Return the [X, Y] coordinate for the center point of the cell that contains the specified text.  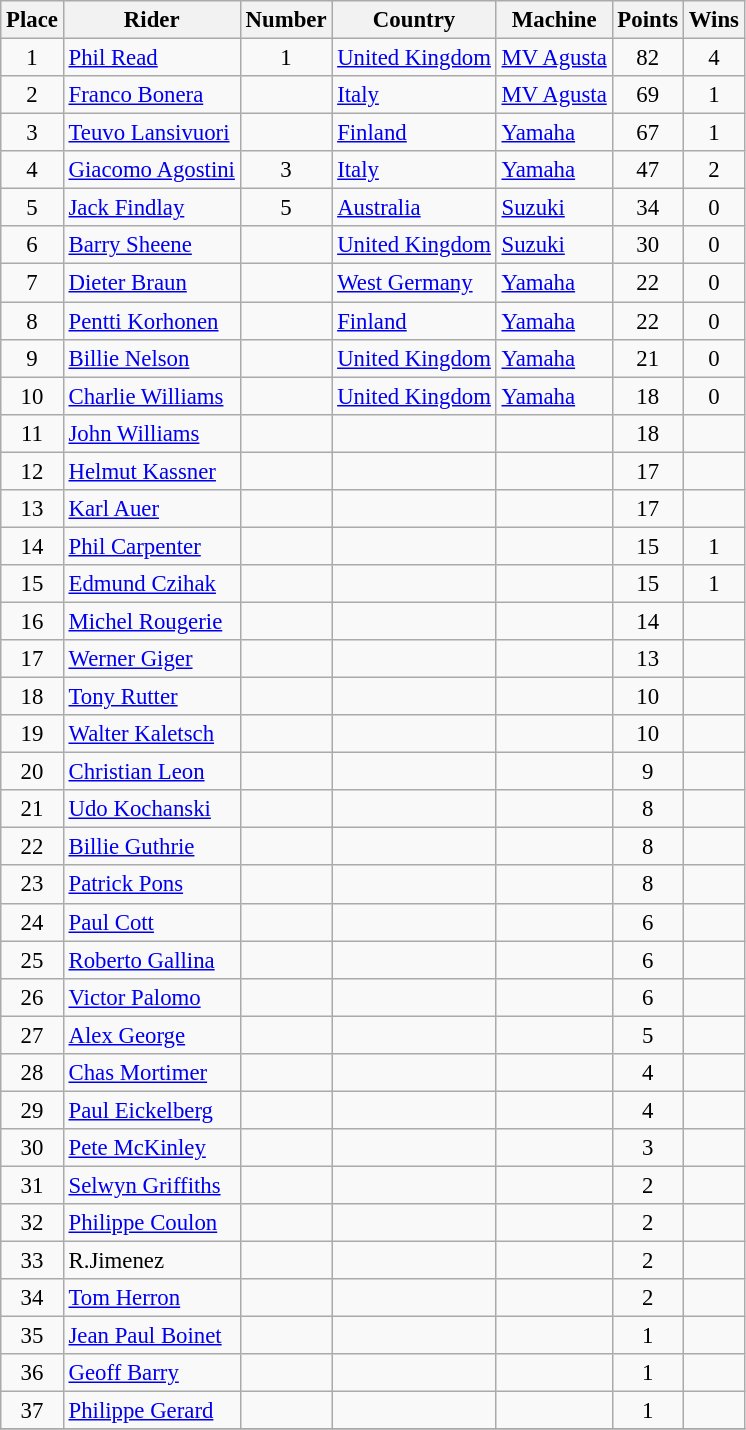
27 [32, 1035]
Helmut Kassner [152, 471]
Australia [414, 208]
28 [32, 1073]
Place [32, 20]
37 [32, 1411]
23 [32, 885]
Edmund Czihak [152, 584]
Machine [554, 20]
19 [32, 734]
Billie Nelson [152, 358]
Udo Kochanski [152, 809]
Phil Carpenter [152, 546]
Barry Sheene [152, 245]
Jack Findlay [152, 208]
Teuvo Lansivuori [152, 133]
11 [32, 433]
Geoff Barry [152, 1373]
36 [32, 1373]
20 [32, 772]
Billie Guthrie [152, 847]
33 [32, 1261]
Rider [152, 20]
Michel Rougerie [152, 621]
Pete McKinley [152, 1148]
Alex George [152, 1035]
Chas Mortimer [152, 1073]
Christian Leon [152, 772]
24 [32, 922]
47 [648, 170]
Number [286, 20]
Points [648, 20]
69 [648, 95]
Phil Read [152, 58]
Victor Palomo [152, 997]
Charlie Williams [152, 396]
Tom Herron [152, 1298]
32 [32, 1223]
Country [414, 20]
Selwyn Griffiths [152, 1185]
12 [32, 471]
26 [32, 997]
Walter Kaletsch [152, 734]
Paul Eickelberg [152, 1110]
R.Jimenez [152, 1261]
Wins [714, 20]
7 [32, 283]
Philippe Coulon [152, 1223]
35 [32, 1336]
Paul Cott [152, 922]
Pentti Korhonen [152, 321]
John Williams [152, 433]
25 [32, 960]
Dieter Braun [152, 283]
Werner Giger [152, 659]
Giacomo Agostini [152, 170]
Jean Paul Boinet [152, 1336]
Franco Bonera [152, 95]
Tony Rutter [152, 697]
Patrick Pons [152, 885]
29 [32, 1110]
16 [32, 621]
Philippe Gerard [152, 1411]
67 [648, 133]
31 [32, 1185]
Roberto Gallina [152, 960]
West Germany [414, 283]
82 [648, 58]
Karl Auer [152, 509]
